Pinpoint the cell where the given text exists, returning its [X, Y] midpoint coordinate. 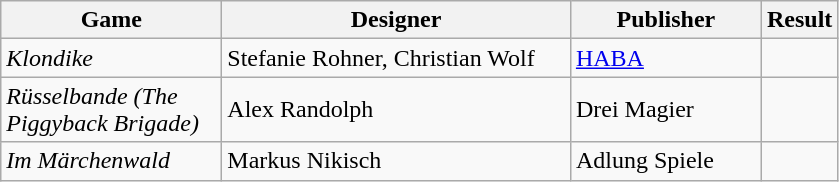
Im Märchenwald [112, 161]
Publisher [666, 20]
Result [799, 20]
Game [112, 20]
Designer [396, 20]
Markus Nikisch [396, 161]
Alex Randolph [396, 110]
HABA [666, 58]
Adlung Spiele [666, 161]
Rüsselbande (The Piggyback Brigade) [112, 110]
Drei Magier [666, 110]
Stefanie Rohner, Christian Wolf [396, 58]
Klondike [112, 58]
